Capture the cell that displays the provided text and extract its (X, Y) central coordinate. 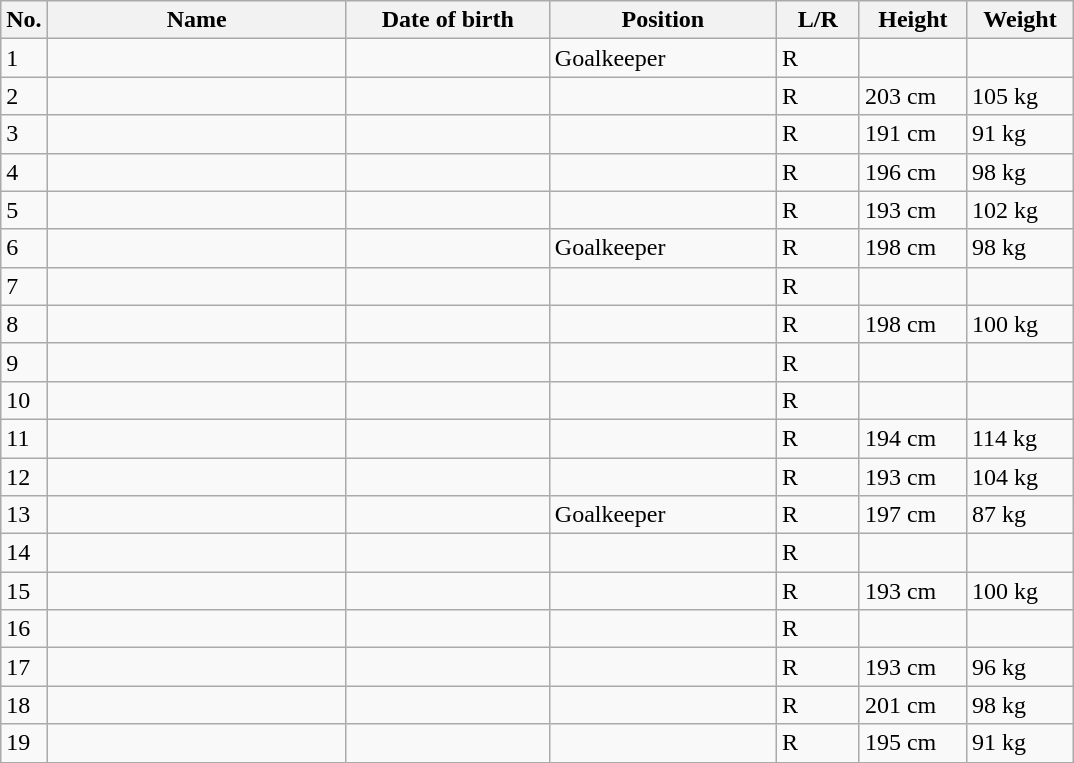
191 cm (912, 134)
13 (24, 515)
17 (24, 667)
96 kg (1020, 667)
104 kg (1020, 477)
12 (24, 477)
197 cm (912, 515)
114 kg (1020, 438)
L/R (818, 20)
No. (24, 20)
201 cm (912, 705)
11 (24, 438)
2 (24, 96)
196 cm (912, 172)
3 (24, 134)
19 (24, 743)
16 (24, 629)
Height (912, 20)
195 cm (912, 743)
9 (24, 362)
5 (24, 210)
6 (24, 248)
Name (196, 20)
10 (24, 400)
102 kg (1020, 210)
14 (24, 553)
203 cm (912, 96)
8 (24, 324)
1 (24, 58)
4 (24, 172)
15 (24, 591)
Position (662, 20)
Date of birth (448, 20)
87 kg (1020, 515)
Weight (1020, 20)
18 (24, 705)
194 cm (912, 438)
105 kg (1020, 96)
7 (24, 286)
